Return the [x, y] coordinate for the center point of the cell that contains the specified text.  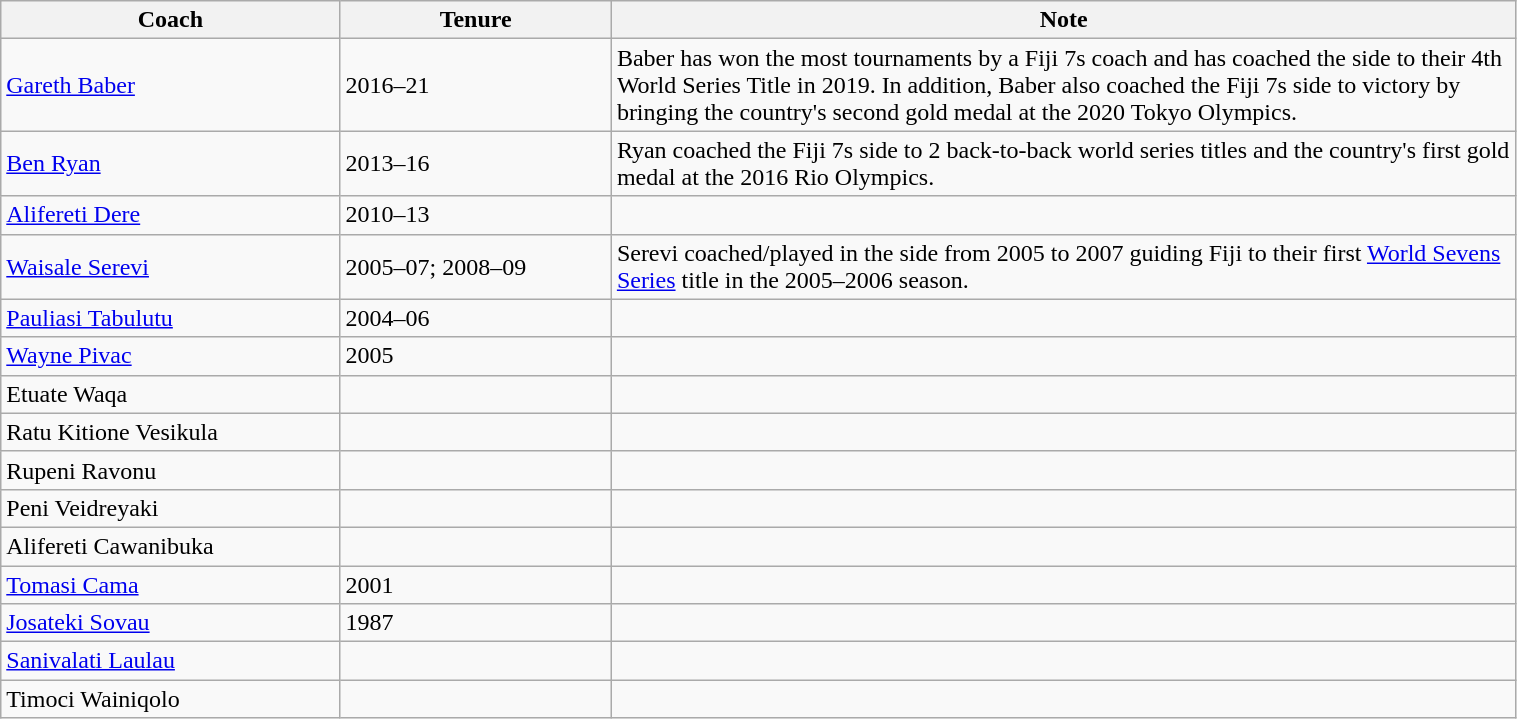
2004–06 [476, 318]
Ryan coached the Fiji 7s side to 2 back-to-back world series titles and the country's first gold medal at the 2016 Rio Olympics. [1064, 164]
Tenure [476, 20]
2013–16 [476, 164]
1987 [476, 623]
2005–07; 2008–09 [476, 266]
Peni Veidreyaki [170, 508]
2001 [476, 585]
Rupeni Ravonu [170, 470]
Ben Ryan [170, 164]
Alifereti Cawanibuka [170, 546]
2010–13 [476, 215]
Pauliasi Tabulutu [170, 318]
Wayne Pivac [170, 356]
Timoci Wainiqolo [170, 699]
2005 [476, 356]
Alifereti Dere [170, 215]
Waisale Serevi [170, 266]
Ratu Kitione Vesikula [170, 432]
Etuate Waqa [170, 394]
Gareth Baber [170, 85]
Josateki Sovau [170, 623]
Coach [170, 20]
Sanivalati Laulau [170, 661]
Tomasi Cama [170, 585]
2016–21 [476, 85]
Note [1064, 20]
Serevi coached/played in the side from 2005 to 2007 guiding Fiji to their first World Sevens Series title in the 2005–2006 season. [1064, 266]
